Detect which cell encompasses the target text, then output its (X, Y) center coordinate. 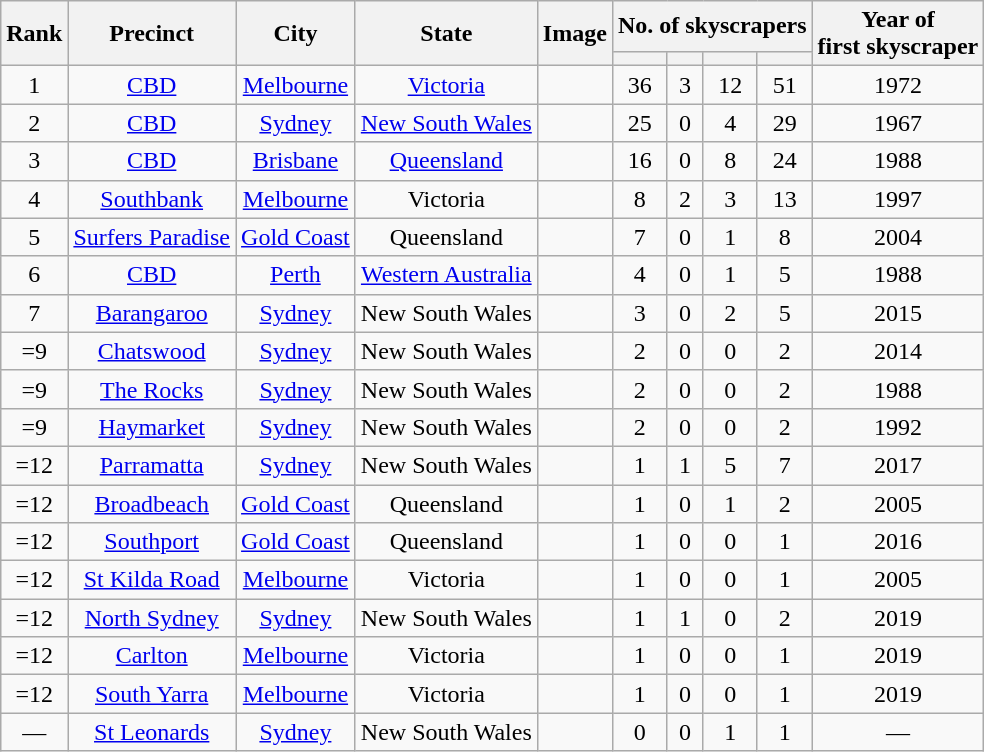
Perth (296, 275)
Parramatta (152, 465)
6 (34, 275)
City (296, 34)
Rank (34, 34)
24 (784, 161)
1997 (898, 199)
Surfers Paradise (152, 237)
Haymarket (152, 427)
St Kilda Road (152, 580)
Western Australia (446, 275)
Barangaroo (152, 313)
South Yarra (152, 694)
No. of skyscrapers (712, 26)
1992 (898, 427)
Broadbeach (152, 503)
Southport (152, 542)
2017 (898, 465)
51 (784, 85)
2014 (898, 351)
North Sydney (152, 618)
Image (574, 34)
Southbank (152, 199)
2016 (898, 542)
16 (640, 161)
25 (640, 123)
12 (730, 85)
Chatswood (152, 351)
Brisbane (296, 161)
29 (784, 123)
St Leonards (152, 732)
13 (784, 199)
36 (640, 85)
1967 (898, 123)
2015 (898, 313)
2004 (898, 237)
The Rocks (152, 389)
Precinct (152, 34)
State (446, 34)
Year of first skyscraper (898, 34)
1972 (898, 85)
Carlton (152, 656)
